Extract the (x, y) coordinate from the center of the cell holding the provided text.  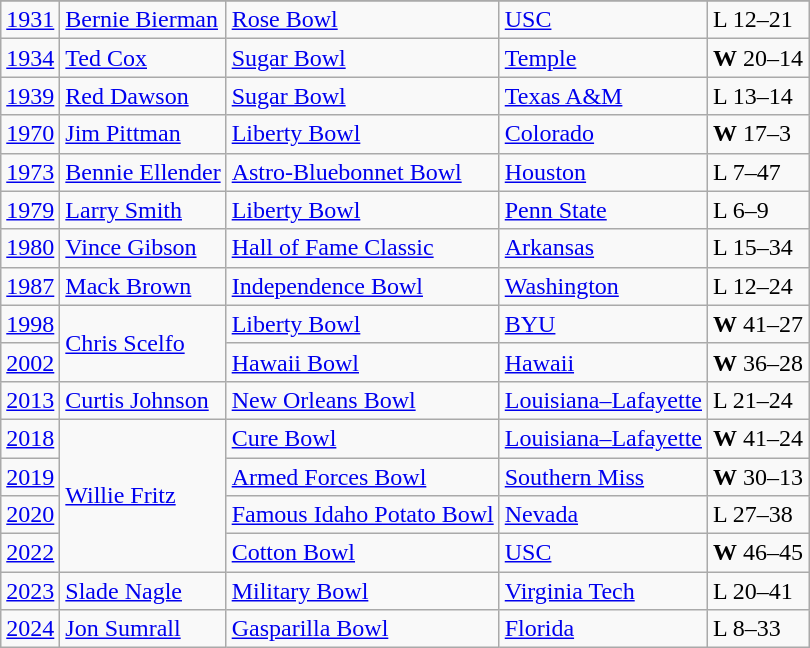
Ted Cox (143, 58)
Independence Bowl (362, 286)
1979 (30, 210)
L 27–38 (758, 515)
BYU (603, 324)
W 30–13 (758, 477)
1939 (30, 96)
Vince Gibson (143, 248)
L 13–14 (758, 96)
Penn State (603, 210)
Florida (603, 629)
Arkansas (603, 248)
L 7–47 (758, 172)
Bernie Bierman (143, 20)
2022 (30, 553)
Larry Smith (143, 210)
1931 (30, 20)
1970 (30, 134)
L 20–41 (758, 591)
Temple (603, 58)
Washington (603, 286)
1980 (30, 248)
Gasparilla Bowl (362, 629)
Famous Idaho Potato Bowl (362, 515)
2002 (30, 362)
Nevada (603, 515)
Rose Bowl (362, 20)
Military Bowl (362, 591)
Jon Sumrall (143, 629)
1934 (30, 58)
1973 (30, 172)
Cure Bowl (362, 438)
Red Dawson (143, 96)
Willie Fritz (143, 495)
Mack Brown (143, 286)
L 6–9 (758, 210)
W 41–27 (758, 324)
W 17–3 (758, 134)
Bennie Ellender (143, 172)
Virginia Tech (603, 591)
L 8–33 (758, 629)
2024 (30, 629)
2020 (30, 515)
Hawaii (603, 362)
Curtis Johnson (143, 400)
L 12–21 (758, 20)
Astro-Bluebonnet Bowl (362, 172)
Hawaii Bowl (362, 362)
L 12–24 (758, 286)
Colorado (603, 134)
Cotton Bowl (362, 553)
Armed Forces Bowl (362, 477)
2013 (30, 400)
2018 (30, 438)
Houston (603, 172)
W 36–28 (758, 362)
New Orleans Bowl (362, 400)
W 46–45 (758, 553)
L 21–24 (758, 400)
1998 (30, 324)
Southern Miss (603, 477)
Jim Pittman (143, 134)
2019 (30, 477)
Texas A&M (603, 96)
Hall of Fame Classic (362, 248)
2023 (30, 591)
W 20–14 (758, 58)
Slade Nagle (143, 591)
W 41–24 (758, 438)
L 15–34 (758, 248)
1987 (30, 286)
Chris Scelfo (143, 343)
